Provide the (X, Y) coordinate of the cell's center where the given text is located.  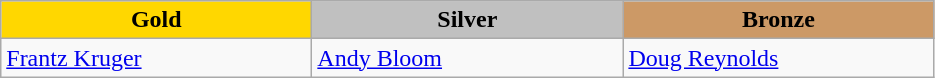
Gold (156, 20)
Silver (468, 20)
Bronze (778, 20)
Frantz Kruger (156, 58)
Doug Reynolds (778, 58)
Andy Bloom (468, 58)
